Extract the [x, y] coordinate from the center of the cell holding the provided text.  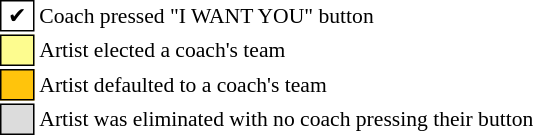
✔ [18, 16]
